Provide the [x, y] coordinate of the cell's center where the given text is located.  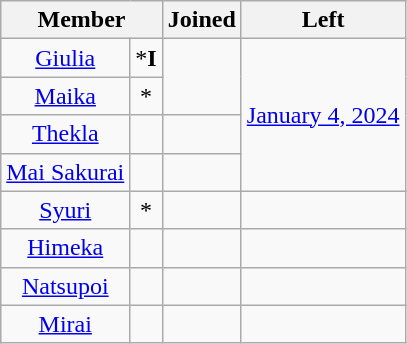
Syuri [66, 210]
Mirai [66, 324]
Mai Sakurai [66, 172]
Giulia [66, 58]
Natsupoi [66, 286]
Thekla [66, 134]
January 4, 2024 [323, 115]
Member [82, 20]
*I [146, 58]
Himeka [66, 248]
Left [323, 20]
Maika [66, 96]
Joined [202, 20]
